Locate the cell with the specified text and output its (x, y) center coordinate. 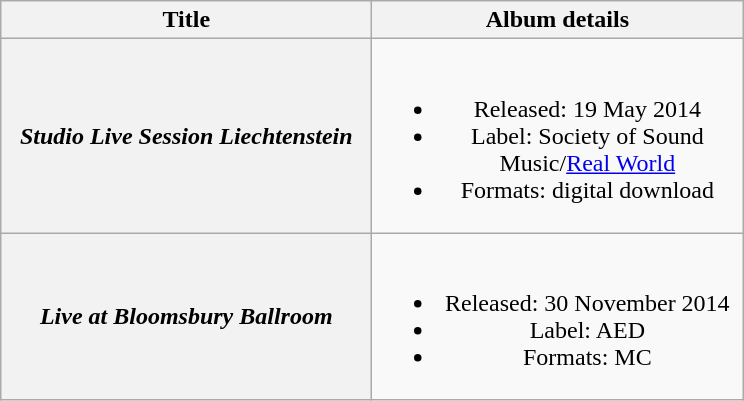
Released: 30 November 2014Label: AEDFormats: MC (558, 316)
Released: 19 May 2014Label: Society of Sound Music/Real WorldFormats: digital download (558, 136)
Album details (558, 20)
Studio Live Session Liechtenstein (186, 136)
Live at Bloomsbury Ballroom (186, 316)
Title (186, 20)
